Detect which cell encompasses the target text, then output its [X, Y] center coordinate. 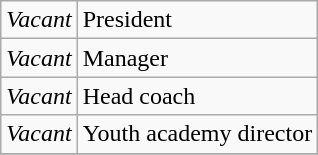
Head coach [198, 96]
President [198, 20]
Manager [198, 58]
Youth academy director [198, 134]
